Determine the [x, y] coordinate at the center of the cell enclosing the given text.  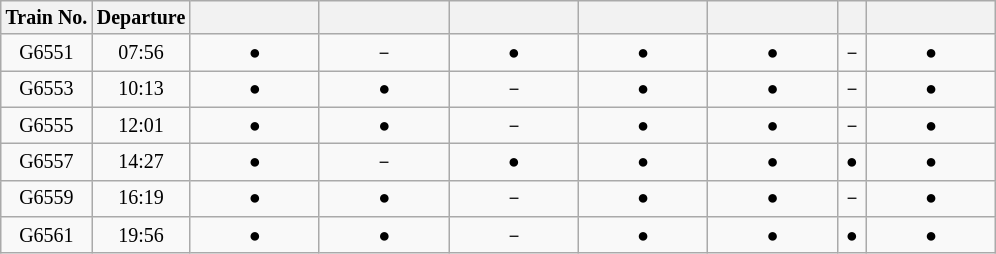
Departure [141, 18]
07:56 [141, 53]
G6557 [46, 162]
G6559 [46, 198]
14:27 [141, 162]
12:01 [141, 125]
10:13 [141, 89]
G6561 [46, 235]
G6553 [46, 89]
16:19 [141, 198]
Train No. [46, 18]
19:56 [141, 235]
G6555 [46, 125]
G6551 [46, 53]
